Return the [X, Y] coordinate for the center point of the cell that contains the specified text.  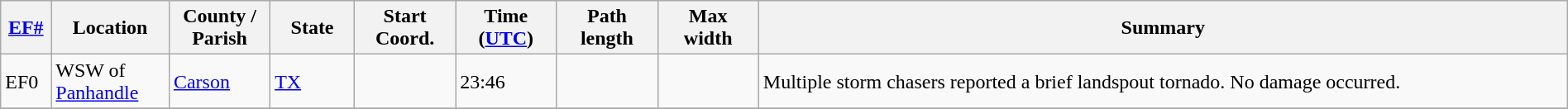
Time (UTC) [506, 28]
Carson [219, 81]
WSW of Panhandle [111, 81]
State [313, 28]
Start Coord. [404, 28]
County / Parish [219, 28]
TX [313, 81]
Multiple storm chasers reported a brief landspout tornado. No damage occurred. [1163, 81]
EF0 [26, 81]
Location [111, 28]
Max width [708, 28]
Summary [1163, 28]
23:46 [506, 81]
Path length [607, 28]
EF# [26, 28]
